Output the (x, y) coordinate of the center of the cell containing the given text.  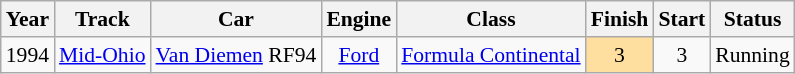
Finish (620, 19)
Ford (358, 55)
Class (490, 19)
Engine (358, 19)
Start (682, 19)
Year (28, 19)
Running (752, 55)
Van Diemen RF94 (236, 55)
Status (752, 19)
1994 (28, 55)
Car (236, 19)
Track (102, 19)
Formula Continental (490, 55)
Mid-Ohio (102, 55)
